Pinpoint the cell where the given text exists, returning its [X, Y] midpoint coordinate. 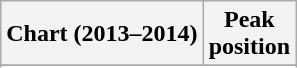
Peakposition [249, 34]
Chart (2013–2014) [102, 34]
